Search for the cell housing the specified text and yield its [X, Y] center coordinate. 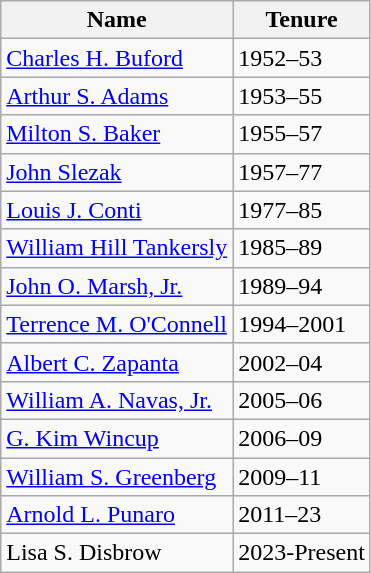
Albert C. Zapanta [117, 362]
Name [117, 20]
G. Kim Wincup [117, 438]
William S. Greenberg [117, 477]
John Slezak [117, 172]
Charles H. Buford [117, 58]
Milton S. Baker [117, 134]
1977–85 [302, 210]
John O. Marsh, Jr. [117, 286]
Tenure [302, 20]
2006–09 [302, 438]
1955–57 [302, 134]
William Hill Tankersly [117, 248]
Lisa S. Disbrow [117, 553]
1985–89 [302, 248]
2009–11 [302, 477]
1994–2001 [302, 324]
2002–04 [302, 362]
Arthur S. Adams [117, 96]
2023-Present [302, 553]
1952–53 [302, 58]
Arnold L. Punaro [117, 515]
1957–77 [302, 172]
2011–23 [302, 515]
1989–94 [302, 286]
Terrence M. O'Connell [117, 324]
William A. Navas, Jr. [117, 400]
2005–06 [302, 400]
Louis J. Conti [117, 210]
1953–55 [302, 96]
